Find where the given text appears and provide that cell's center as (x, y) coordinate. 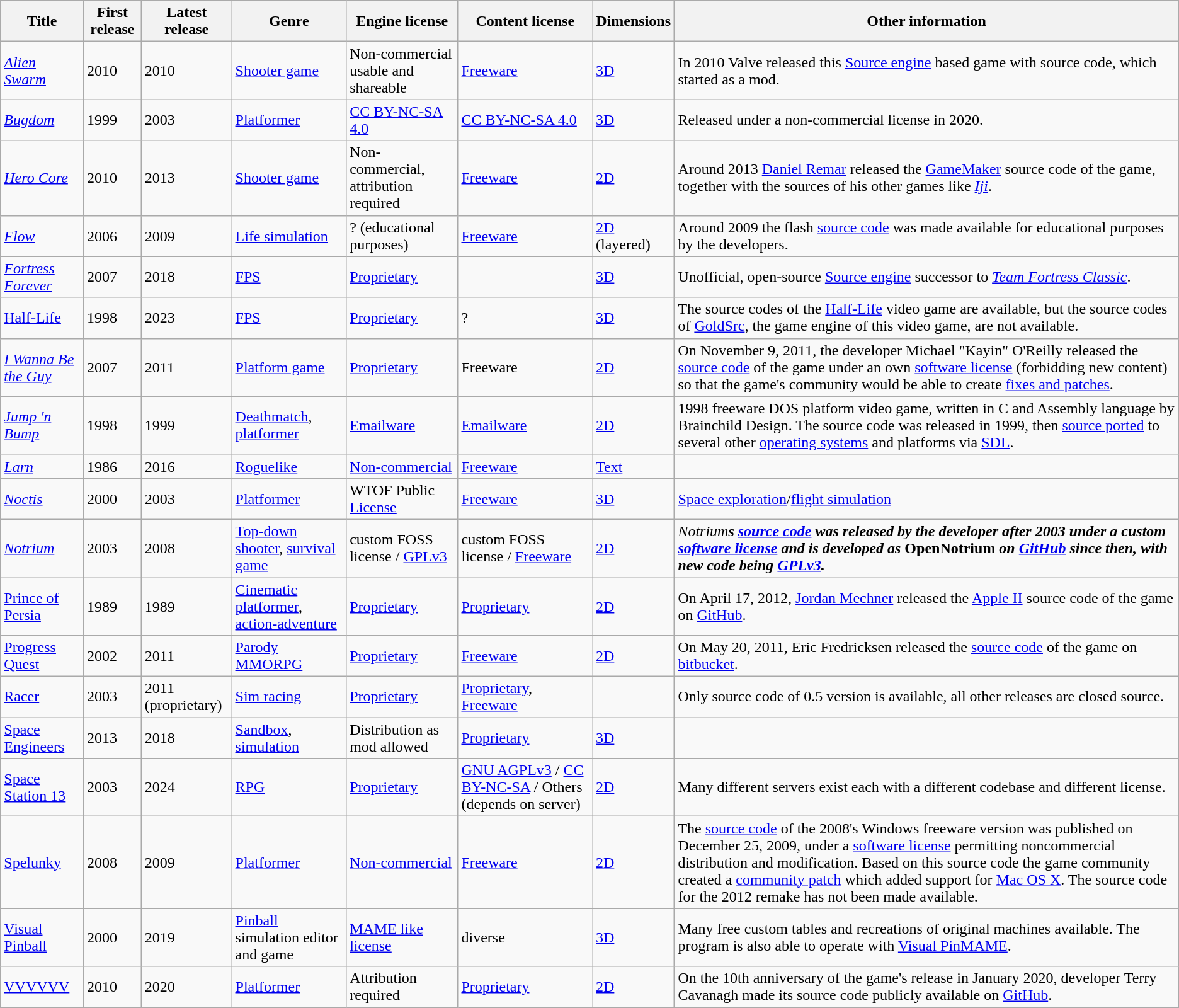
Noctis (42, 499)
Parody MMORPG (289, 656)
Alien Swarm (42, 71)
Space Engineers (42, 738)
Space exploration/flight simulation (926, 499)
Non-commercial usable and shareable (402, 71)
Dimensions (633, 21)
Prince of Persia (42, 606)
Bugdom (42, 120)
Life simulation (289, 236)
In 2010 Valve released this Source engine based game with source code, which started as a mod. (926, 71)
The source codes of the Half-Life video game are available, but the source codes of GoldSrc, the game engine of this video game, are not available. (926, 318)
Progress Quest (42, 656)
Distribution as mod allowed (402, 738)
Other information (926, 21)
I Wanna Be the Guy (42, 367)
Cinematic platformer, action-adventure (289, 606)
Pinball simulation editor and game (289, 937)
? (educational purposes) (402, 236)
RPG (289, 787)
Genre (289, 21)
Content license (525, 21)
Jump 'n Bump (42, 425)
Latest release (186, 21)
Proprietary, Freeware (525, 697)
2019 (186, 937)
On April 17, 2012, Jordan Mechner released the Apple II source code of the game on GitHub. (926, 606)
1986 (113, 466)
GNU AGPLv3 / CC BY-NC-SA / Others (depends on server) (525, 787)
Visual Pinball (42, 937)
On the 10th anniversary of the game's release in January 2020, developer Terry Cavanagh made its source code publicly available on GitHub. (926, 987)
Flow (42, 236)
Many different servers exist each with a different codebase and different license. (926, 787)
2002 (113, 656)
Hero Core (42, 178)
2006 (113, 236)
Space Station 13 (42, 787)
Fortress Forever (42, 277)
On May 20, 2011, Eric Fredricksen released the source code of the game on bitbucket. (926, 656)
Only source code of 0.5 version is available, all other releases are closed source. (926, 697)
Top-down shooter, survival game (289, 548)
Racer (42, 697)
Half-Life (42, 318)
Notrium (42, 548)
Unofficial, open-source Source engine successor to Team Fortress Classic. (926, 277)
? (525, 318)
Non-commercial, attribution required (402, 178)
Title (42, 21)
2024 (186, 787)
Around 2013 Daniel Remar released the GameMaker source code of the game, together with the sources of his other games like Iji. (926, 178)
VVVVVV (42, 987)
Platform game (289, 367)
custom FOSS license / Freeware (525, 548)
Many free custom tables and recreations of original machines available. The program is also able to operate with Visual PinMAME. (926, 937)
diverse (525, 937)
Deathmatch, platformer (289, 425)
Larn (42, 466)
WTOF Public License (402, 499)
MAME like license (402, 937)
Around 2009 the flash source code was made available for educational purposes by the developers. (926, 236)
Released under a non-commercial license in 2020. (926, 120)
2011 (proprietary) (186, 697)
2023 (186, 318)
Roguelike (289, 466)
2020 (186, 987)
Sim racing (289, 697)
Attribution required (402, 987)
Text (633, 466)
2016 (186, 466)
Engine license (402, 21)
custom FOSS license / GPLv3 (402, 548)
First release (113, 21)
Sandbox, simulation (289, 738)
2D (layered) (633, 236)
Spelunky (42, 862)
